Find where the given text appears and provide that cell's center as (x, y) coordinate. 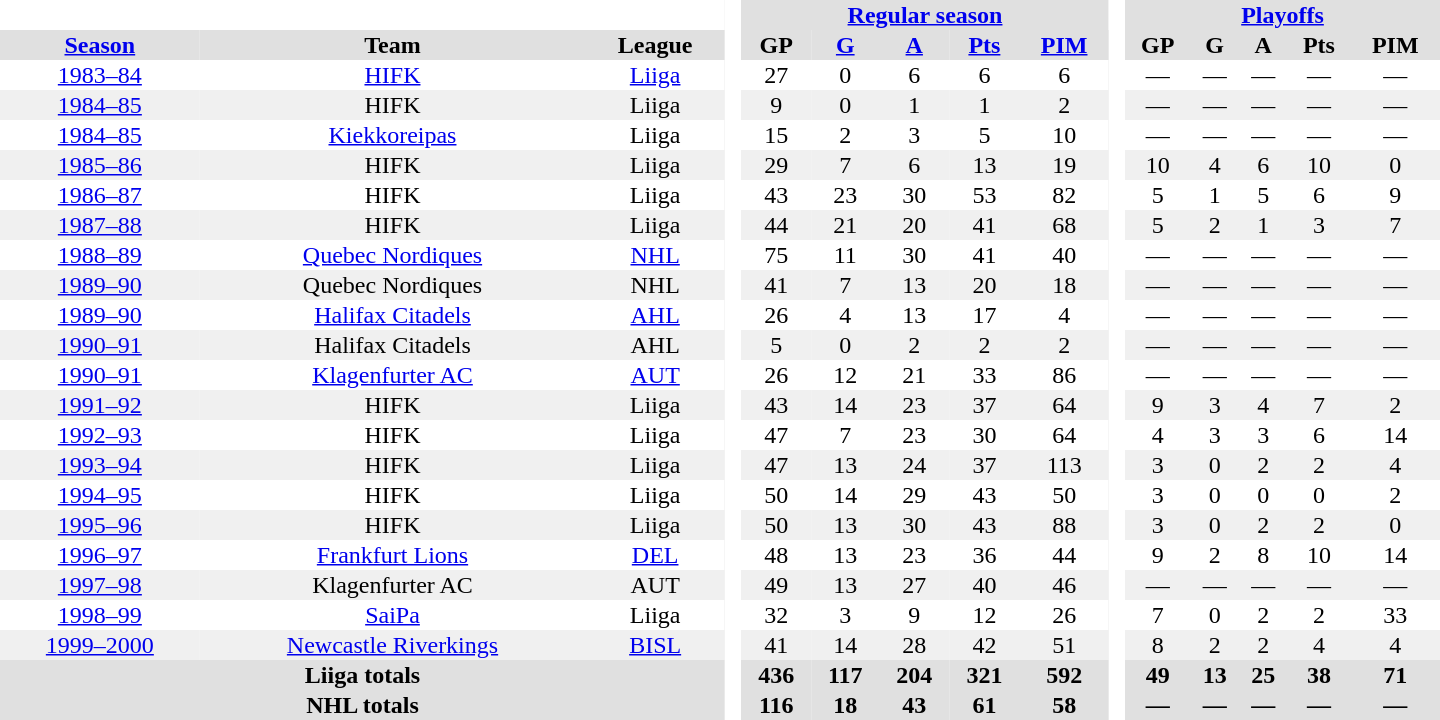
DEL (655, 555)
Kiekkoreipas (393, 135)
1985–86 (100, 165)
51 (1064, 645)
19 (1064, 165)
86 (1064, 375)
71 (1395, 675)
Regular season (925, 15)
1983–84 (100, 75)
Playoffs (1282, 15)
36 (984, 555)
116 (776, 705)
1991–92 (100, 405)
1995–96 (100, 525)
32 (776, 615)
321 (984, 675)
58 (1064, 705)
61 (984, 705)
1993–94 (100, 465)
42 (984, 645)
38 (1318, 675)
SaiPa (393, 615)
204 (914, 675)
BISL (655, 645)
17 (984, 315)
68 (1064, 225)
28 (914, 645)
Liiga totals (362, 675)
113 (1064, 465)
1998–99 (100, 615)
1996–97 (100, 555)
1997–98 (100, 585)
82 (1064, 195)
592 (1064, 675)
53 (984, 195)
Newcastle Riverkings (393, 645)
48 (776, 555)
436 (776, 675)
25 (1264, 675)
46 (1064, 585)
Season (100, 45)
Team (393, 45)
1986–87 (100, 195)
1988–89 (100, 255)
117 (845, 675)
88 (1064, 525)
24 (914, 465)
15 (776, 135)
1999–2000 (100, 645)
1994–95 (100, 495)
75 (776, 255)
League (655, 45)
1987–88 (100, 225)
NHL totals (362, 705)
11 (845, 255)
Frankfurt Lions (393, 555)
1992–93 (100, 435)
